Provide the (X, Y) coordinate of the cell's center where the given text is located.  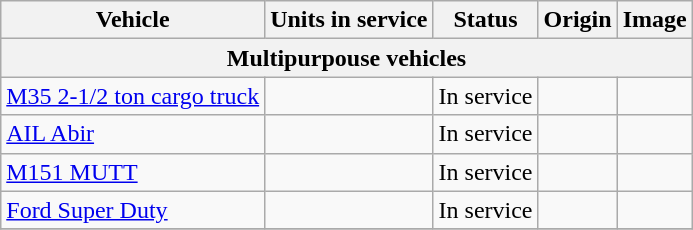
Vehicle (133, 20)
M35 2-1/2 ton cargo truck (133, 96)
M151 MUTT (133, 172)
Status (486, 20)
Ford Super Duty (133, 210)
Multipurpouse vehicles (346, 58)
Units in service (349, 20)
AIL Abir (133, 134)
Image (654, 20)
Origin (578, 20)
